Detect which cell encompasses the target text, then output its (x, y) center coordinate. 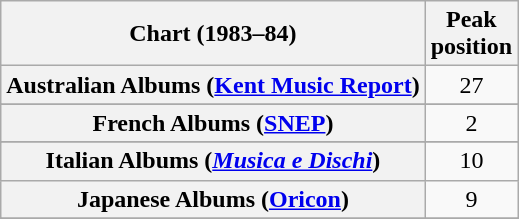
Peakposition (471, 34)
Italian Albums (Musica e Dischi) (213, 161)
Australian Albums (Kent Music Report) (213, 85)
French Albums (SNEP) (213, 123)
2 (471, 123)
Chart (1983–84) (213, 34)
9 (471, 199)
27 (471, 85)
10 (471, 161)
Japanese Albums (Oricon) (213, 199)
